Capture the cell that displays the provided text and extract its [X, Y] central coordinate. 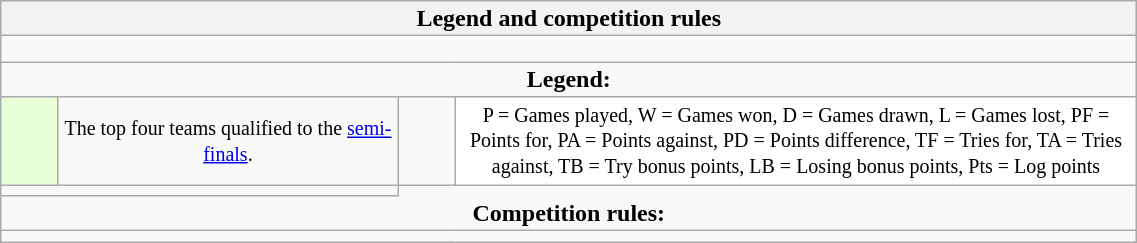
Competition rules: [569, 214]
Legend: [569, 80]
The top four teams qualified to the semi-finals. [228, 141]
Legend and competition rules [569, 18]
